Detect which cell encompasses the target text, then output its (X, Y) center coordinate. 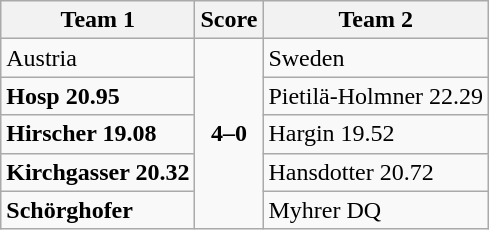
Score (229, 20)
Schörghofer (98, 210)
Hosp 20.95 (98, 96)
Hansdotter 20.72 (376, 172)
Sweden (376, 58)
4–0 (229, 134)
Team 1 (98, 20)
Austria (98, 58)
Hargin 19.52 (376, 134)
Team 2 (376, 20)
Pietilä-Holmner 22.29 (376, 96)
Hirscher 19.08 (98, 134)
Myhrer DQ (376, 210)
Kirchgasser 20.32 (98, 172)
